Search for the cell housing the specified text and yield its [X, Y] center coordinate. 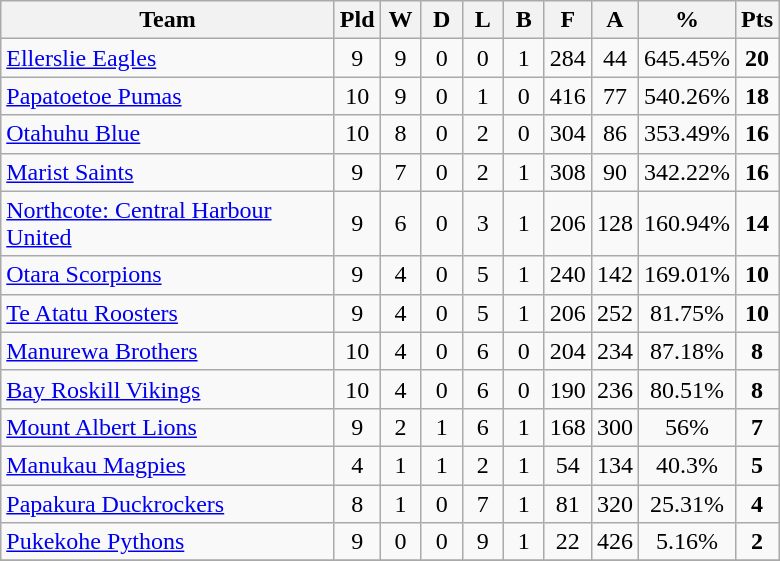
B [524, 20]
% [686, 20]
Otara Scorpions [168, 275]
L [482, 20]
44 [614, 58]
Manukau Magpies [168, 465]
Marist Saints [168, 172]
77 [614, 96]
540.26% [686, 96]
81.75% [686, 313]
Manurewa Brothers [168, 351]
234 [614, 351]
134 [614, 465]
Pts [756, 20]
160.94% [686, 224]
Ellerslie Eagles [168, 58]
D [442, 20]
252 [614, 313]
86 [614, 134]
204 [568, 351]
169.01% [686, 275]
426 [614, 542]
A [614, 20]
5.16% [686, 542]
Otahuhu Blue [168, 134]
236 [614, 389]
54 [568, 465]
14 [756, 224]
284 [568, 58]
320 [614, 503]
Pukekohe Pythons [168, 542]
Mount Albert Lions [168, 427]
Papakura Duckrockers [168, 503]
Pld [357, 20]
342.22% [686, 172]
300 [614, 427]
22 [568, 542]
304 [568, 134]
3 [482, 224]
25.31% [686, 503]
81 [568, 503]
Team [168, 20]
87.18% [686, 351]
190 [568, 389]
416 [568, 96]
80.51% [686, 389]
Bay Roskill Vikings [168, 389]
90 [614, 172]
240 [568, 275]
353.49% [686, 134]
40.3% [686, 465]
20 [756, 58]
142 [614, 275]
Papatoetoe Pumas [168, 96]
18 [756, 96]
128 [614, 224]
308 [568, 172]
56% [686, 427]
645.45% [686, 58]
Te Atatu Roosters [168, 313]
168 [568, 427]
W [400, 20]
Northcote: Central Harbour United [168, 224]
F [568, 20]
